Output the (X, Y) coordinate of the center of the cell containing the given text.  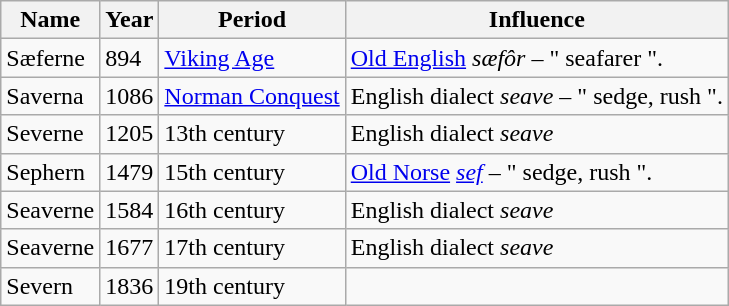
Influence (536, 20)
Old English sæfôr – " seafarer ". (536, 58)
English dialect seave – " sedge, rush ". (536, 96)
1836 (130, 286)
Old Norse sef – " sedge, rush ". (536, 172)
1677 (130, 248)
1479 (130, 172)
15th century (252, 172)
Severne (50, 134)
Severn (50, 286)
Sæferne (50, 58)
894 (130, 58)
1086 (130, 96)
Sephern (50, 172)
Viking Age (252, 58)
17th century (252, 248)
13th century (252, 134)
1205 (130, 134)
Saverna (50, 96)
Name (50, 20)
Year (130, 20)
Norman Conquest (252, 96)
16th century (252, 210)
Period (252, 20)
1584 (130, 210)
19th century (252, 286)
